Return the [X, Y] coordinate for the center point of the cell that contains the specified text.  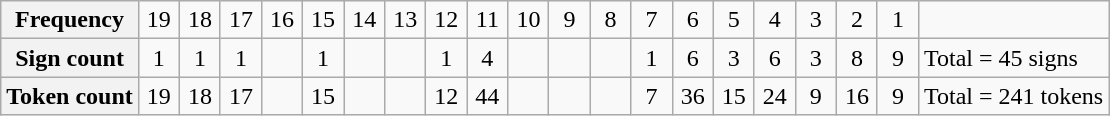
Total = 241 tokens [1013, 96]
Total = 45 signs [1013, 58]
5 [734, 20]
2 [856, 20]
10 [528, 20]
44 [488, 96]
Token count [70, 96]
14 [364, 20]
36 [692, 96]
Sign count [70, 58]
24 [774, 96]
11 [488, 20]
13 [406, 20]
Frequency [70, 20]
